Locate the cell with the specified text and output its [X, Y] center coordinate. 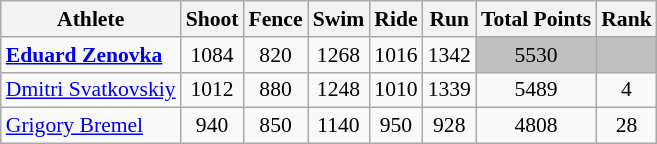
1140 [339, 126]
940 [212, 126]
4808 [536, 126]
5530 [536, 55]
1084 [212, 55]
Dmitri Svatkovskiy [91, 90]
Eduard Zenovka [91, 55]
880 [276, 90]
1339 [450, 90]
928 [450, 126]
1268 [339, 55]
1016 [396, 55]
850 [276, 126]
Run [450, 19]
Swim [339, 19]
1342 [450, 55]
Rank [626, 19]
Fence [276, 19]
28 [626, 126]
1012 [212, 90]
950 [396, 126]
1248 [339, 90]
Total Points [536, 19]
Shoot [212, 19]
1010 [396, 90]
4 [626, 90]
820 [276, 55]
5489 [536, 90]
Athlete [91, 19]
Grigory Bremel [91, 126]
Ride [396, 19]
